Search for the cell housing the specified text and yield its (x, y) center coordinate. 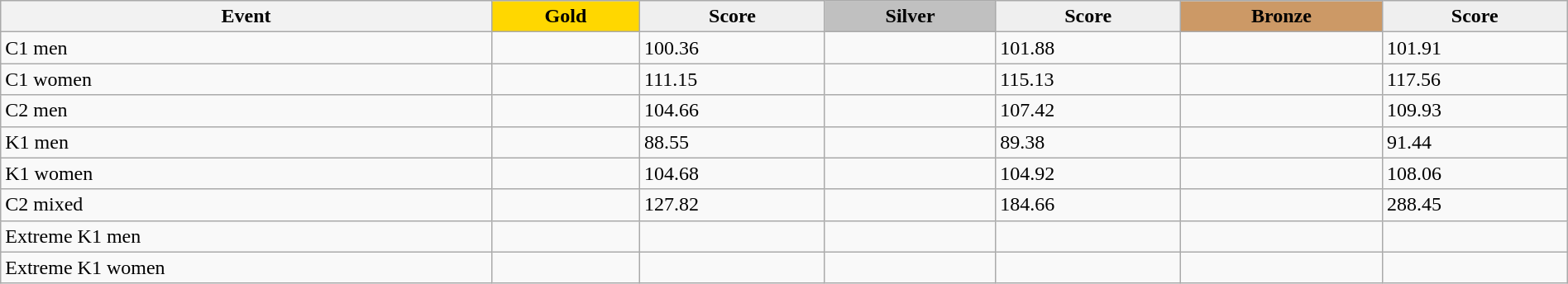
104.68 (733, 173)
101.91 (1475, 48)
Extreme K1 women (246, 267)
Gold (566, 17)
C2 mixed (246, 205)
C2 men (246, 111)
107.42 (1088, 111)
104.66 (733, 111)
288.45 (1475, 205)
115.13 (1088, 79)
89.38 (1088, 142)
100.36 (733, 48)
101.88 (1088, 48)
111.15 (733, 79)
C1 women (246, 79)
Event (246, 17)
104.92 (1088, 173)
K1 women (246, 173)
117.56 (1475, 79)
127.82 (733, 205)
108.06 (1475, 173)
C1 men (246, 48)
184.66 (1088, 205)
Silver (910, 17)
K1 men (246, 142)
91.44 (1475, 142)
Extreme K1 men (246, 236)
Bronze (1282, 17)
109.93 (1475, 111)
88.55 (733, 142)
